Identify which cell holds the provided text, then report its (X, Y) central coordinate. 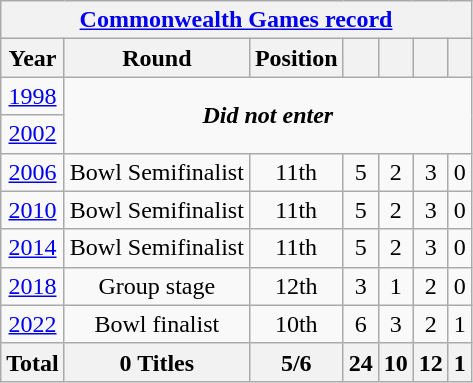
Did not enter (268, 115)
Year (33, 58)
Group stage (156, 286)
10th (296, 324)
12 (430, 362)
5/6 (296, 362)
2014 (33, 248)
0 Titles (156, 362)
Round (156, 58)
24 (360, 362)
2018 (33, 286)
Position (296, 58)
10 (396, 362)
Total (33, 362)
Bowl finalist (156, 324)
2006 (33, 172)
2010 (33, 210)
2002 (33, 134)
2022 (33, 324)
1998 (33, 96)
12th (296, 286)
6 (360, 324)
Commonwealth Games record (236, 20)
